Pinpoint the cell where the given text exists, returning its (x, y) midpoint coordinate. 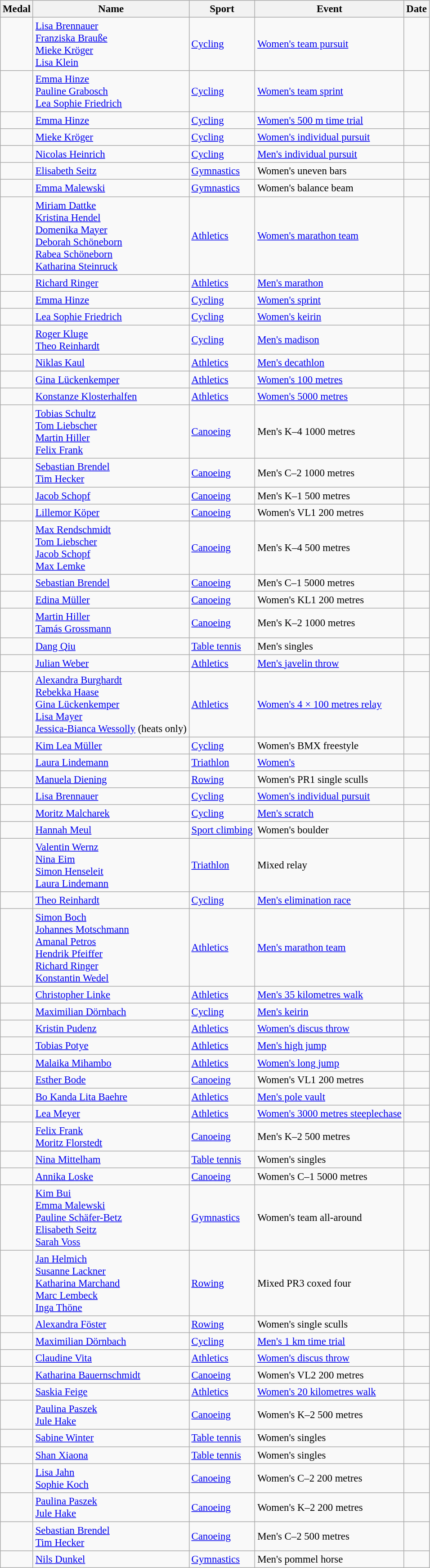
Tobias Potye (111, 1046)
Men's 35 kilometres walk (329, 995)
Roger KlugeTheo Reinhardt (111, 339)
Theo Reinhardt (111, 900)
Katharina Bauernschmidt (111, 1375)
Claudine Vita (111, 1358)
Women's team pursuit (329, 44)
Medal (17, 9)
Men's K–2 500 metres (329, 1136)
Manuela Diening (111, 779)
Women's 3000 metres steeplechase (329, 1113)
Men's C–2 500 metres (329, 1536)
Bo Kanda Lita Baehre (111, 1097)
Dang Qiu (111, 646)
Julian Weber (111, 663)
Men's C–2 1000 metres (329, 473)
Women's uneven bars (329, 172)
Women's single sculls (329, 1324)
Men's pole vault (329, 1097)
Mixed relay (329, 865)
Men's K–4 1000 metres (329, 431)
Women's K–2 200 metres (329, 1507)
Valentin WernzNina EimSimon HenseleitLaura Lindemann (111, 865)
Women's 20 kilometres walk (329, 1392)
Mieke Kröger (111, 137)
Women's boulder (329, 830)
Esther Bode (111, 1080)
Men's decathlon (329, 363)
Jacob Schopf (111, 496)
Emma Malewski (111, 188)
Niklas Kaul (111, 363)
Nina Mittelham (111, 1160)
Lisa BrennauerFranziska BraußeMieke KrögerLisa Klein (111, 44)
Men's elimination race (329, 900)
Nils Dunkel (111, 1559)
Sebastian Brendel (111, 583)
Kristin Pudenz (111, 1029)
Christopher Linke (111, 995)
Men's C–1 5000 metres (329, 583)
Women's PR1 single sculls (329, 779)
Men's pommel horse (329, 1559)
Men's scratch (329, 813)
Laura Lindemann (111, 763)
Event (329, 9)
Moritz Malcharek (111, 813)
Men's madison (329, 339)
Women's sprint (329, 300)
Men's keirin (329, 1012)
Malaika Mihambo (111, 1063)
Men's K–2 1000 metres (329, 623)
Women's K–2 500 metres (329, 1415)
Name (111, 9)
Tobias SchultzTom LiebscherMartin HillerFelix Frank (111, 431)
Men's high jump (329, 1046)
Date (417, 9)
Men's K–1 500 metres (329, 496)
Sport climbing (222, 830)
Edina Müller (111, 600)
Women's KL1 200 metres (329, 600)
Women's 500 m time trial (329, 121)
Women's marathon team (329, 236)
Women's C–1 5000 metres (329, 1176)
Annika Loske (111, 1176)
Mixed PR3 coxed four (329, 1283)
Men's marathon (329, 283)
Elisabeth Seitz (111, 172)
Sabine Winter (111, 1438)
Martin HillerTamás Grossmann (111, 623)
Shan Xiaona (111, 1455)
Lisa JahnSophie Koch (111, 1478)
Simon BochJohannes MotschmannAmanal PetrosHendrik PfeifferRichard RingerKonstantin Wedel (111, 948)
Women's 4 × 100 metres relay (329, 704)
Emma HinzePauline GraboschLea Sophie Friedrich (111, 91)
Alexandra Föster (111, 1324)
Men's individual pursuit (329, 154)
Gina Lückenkemper (111, 380)
Women's BMX freestyle (329, 746)
Lisa Brennauer (111, 796)
Sport (222, 9)
Nicolas Heinrich (111, 154)
Women's (329, 763)
Lea Sophie Friedrich (111, 316)
Alexandra BurghardtRebekka HaaseGina LückenkemperLisa MayerJessica-Bianca Wessolly (heats only) (111, 704)
Richard Ringer (111, 283)
Lillemor Köper (111, 513)
Miriam DattkeKristina HendelDomenika MayerDeborah SchönebornRabea SchönebornKatharina Steinruck (111, 236)
Women's 100 metres (329, 380)
Women's long jump (329, 1063)
Konstanze Klosterhalfen (111, 397)
Men's 1 km time trial (329, 1342)
Men's javelin throw (329, 663)
Women's VL2 200 metres (329, 1375)
Men's K–4 500 metres (329, 548)
Women's balance beam (329, 188)
Lea Meyer (111, 1113)
Felix FrankMoritz Florstedt (111, 1136)
Max RendschmidtTom LiebscherJacob SchopfMax Lemke (111, 548)
Hannah Meul (111, 830)
Men's marathon team (329, 948)
Women's keirin (329, 316)
Women's team sprint (329, 91)
Women's C–2 200 metres (329, 1478)
Women's 5000 metres (329, 397)
Men's singles (329, 646)
Saskia Feige (111, 1392)
Women's team all-around (329, 1218)
Kim Lea Müller (111, 746)
Jan HelmichSusanne LacknerKatharina MarchandMarc LembeckInga Thöne (111, 1283)
Kim BuiEmma MalewskiPauline Schäfer-BetzElisabeth SeitzSarah Voss (111, 1218)
